Search for the cell housing the specified text and yield its [x, y] center coordinate. 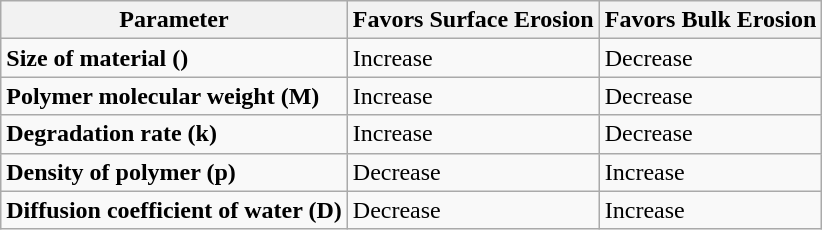
Diffusion coefficient of water (D) [174, 210]
Favors Bulk Erosion [710, 20]
Polymer molecular weight (M) [174, 96]
Size of material () [174, 58]
Density of polymer (p) [174, 172]
Parameter [174, 20]
Degradation rate (k) [174, 134]
Favors Surface Erosion [473, 20]
